From the cell containing the given text, extract its center point as [x, y] coordinate. 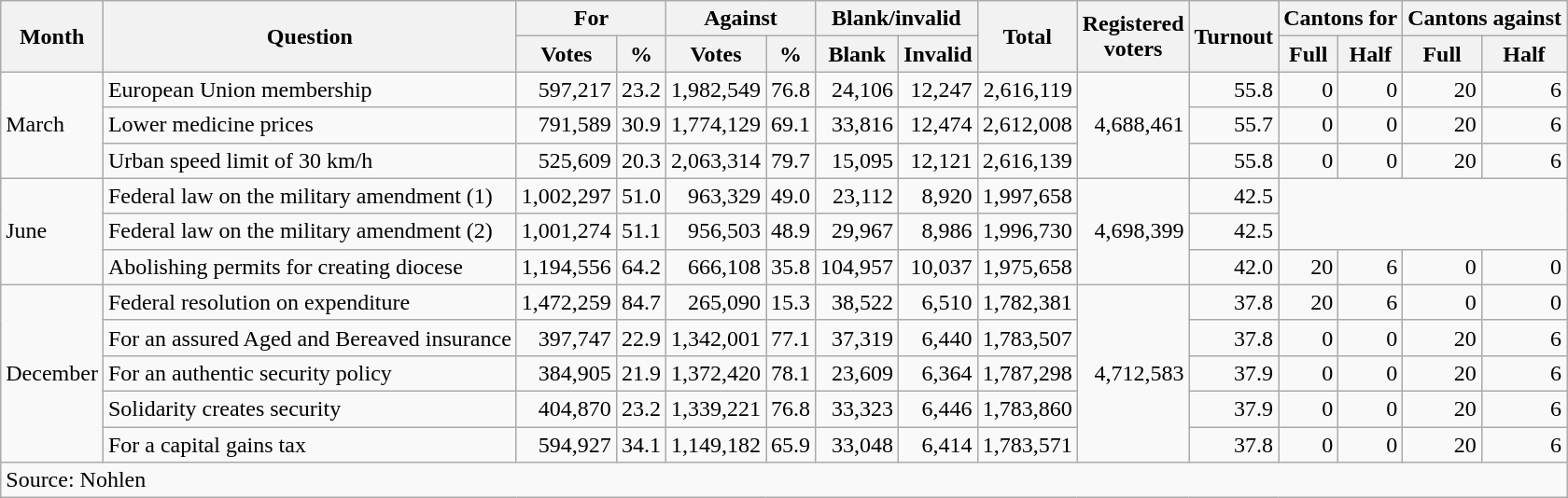
1,149,182 [715, 445]
69.1 [791, 125]
6,510 [938, 302]
37,319 [857, 338]
35.8 [791, 267]
34.1 [640, 445]
84.7 [640, 302]
64.2 [640, 267]
963,329 [715, 196]
2,612,008 [1027, 125]
10,037 [938, 267]
384,905 [566, 373]
51.1 [640, 231]
Blank [857, 54]
Solidarity creates security [310, 408]
791,589 [566, 125]
404,870 [566, 408]
Abolishing permits for creating diocese [310, 267]
597,217 [566, 90]
29,967 [857, 231]
23,112 [857, 196]
For an assured Aged and Bereaved insurance [310, 338]
Registeredvoters [1133, 36]
2,616,139 [1027, 160]
Month [52, 36]
Federal resolution on expenditure [310, 302]
1,783,571 [1027, 445]
Cantons for [1340, 19]
30.9 [640, 125]
Total [1027, 36]
12,247 [938, 90]
20.3 [640, 160]
Federal law on the military amendment (1) [310, 196]
European Union membership [310, 90]
Cantons against [1485, 19]
594,927 [566, 445]
1,001,274 [566, 231]
33,816 [857, 125]
1,002,297 [566, 196]
1,975,658 [1027, 267]
42.0 [1234, 267]
265,090 [715, 302]
22.9 [640, 338]
1,774,129 [715, 125]
June [52, 231]
Lower medicine prices [310, 125]
2,063,314 [715, 160]
Question [310, 36]
1,787,298 [1027, 373]
Against [740, 19]
December [52, 373]
79.7 [791, 160]
1,997,658 [1027, 196]
Federal law on the military amendment (2) [310, 231]
23,609 [857, 373]
For a capital gains tax [310, 445]
48.9 [791, 231]
12,121 [938, 160]
77.1 [791, 338]
1,194,556 [566, 267]
2,616,119 [1027, 90]
33,323 [857, 408]
49.0 [791, 196]
33,048 [857, 445]
15.3 [791, 302]
1,372,420 [715, 373]
525,609 [566, 160]
8,986 [938, 231]
397,747 [566, 338]
1,996,730 [1027, 231]
6,446 [938, 408]
Urban speed limit of 30 km/h [310, 160]
1,342,001 [715, 338]
55.7 [1234, 125]
4,712,583 [1133, 373]
21.9 [640, 373]
For [591, 19]
1,339,221 [715, 408]
4,698,399 [1133, 231]
Source: Nohlen [784, 480]
956,503 [715, 231]
78.1 [791, 373]
38,522 [857, 302]
104,957 [857, 267]
1,783,507 [1027, 338]
1,982,549 [715, 90]
Blank/invalid [897, 19]
1,472,259 [566, 302]
Invalid [938, 54]
51.0 [640, 196]
65.9 [791, 445]
4,688,461 [1133, 125]
Turnout [1234, 36]
For an authentic security policy [310, 373]
1,783,860 [1027, 408]
6,364 [938, 373]
6,414 [938, 445]
12,474 [938, 125]
6,440 [938, 338]
8,920 [938, 196]
666,108 [715, 267]
15,095 [857, 160]
1,782,381 [1027, 302]
March [52, 125]
24,106 [857, 90]
